Identify which cell holds the provided text, then report its [X, Y] central coordinate. 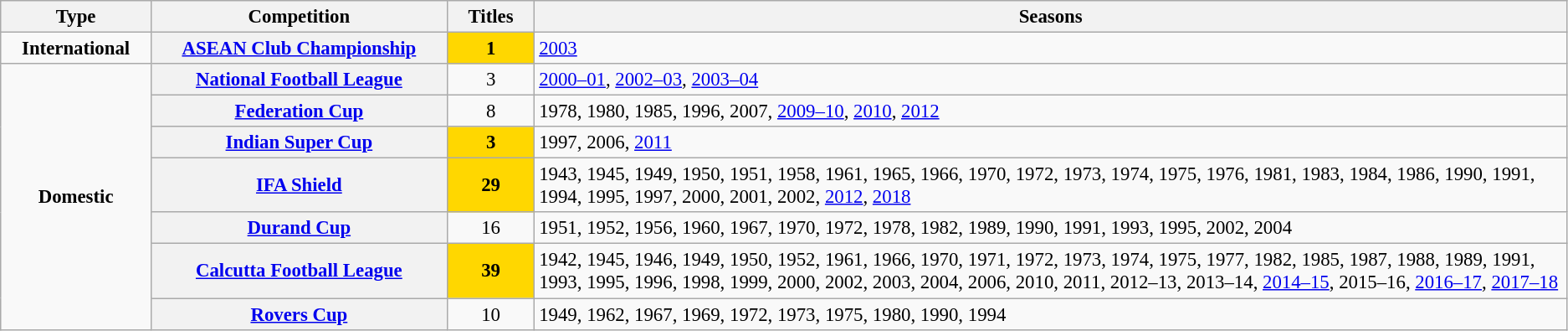
8 [490, 111]
ASEAN Club Championship [299, 49]
Durand Cup [299, 229]
Competition [299, 17]
Titles [490, 17]
National Football League [299, 80]
2003 [1051, 49]
2000–01, 2002–03, 2003–04 [1051, 80]
29 [490, 186]
1978, 1980, 1985, 1996, 2007, 2009–10, 2010, 2012 [1051, 111]
1949, 1962, 1967, 1969, 1972, 1973, 1975, 1980, 1990, 1994 [1051, 314]
Domestic [76, 196]
Seasons [1051, 17]
International [76, 49]
IFA Shield [299, 186]
1 [490, 49]
Indian Super Cup [299, 142]
16 [490, 229]
1951, 1952, 1956, 1960, 1967, 1970, 1972, 1978, 1982, 1989, 1990, 1991, 1993, 1995, 2002, 2004 [1051, 229]
1997, 2006, 2011 [1051, 142]
39 [490, 272]
10 [490, 314]
Type [76, 17]
Federation Cup [299, 111]
Rovers Cup [299, 314]
Calcutta Football League [299, 272]
